Return the (x, y) coordinate for the center point of the cell that contains the specified text.  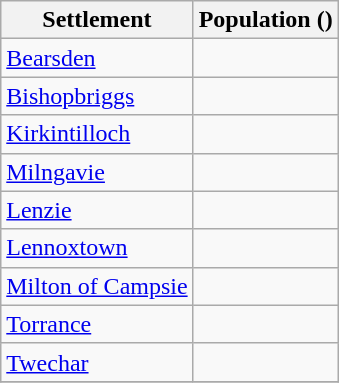
Torrance (97, 324)
Milton of Campsie (97, 286)
Population () (266, 20)
Bishopbriggs (97, 96)
Milngavie (97, 172)
Twechar (97, 362)
Kirkintilloch (97, 134)
Settlement (97, 20)
Lennoxtown (97, 248)
Lenzie (97, 210)
Bearsden (97, 58)
